Determine the [X, Y] coordinate at the center of the cell enclosing the given text.  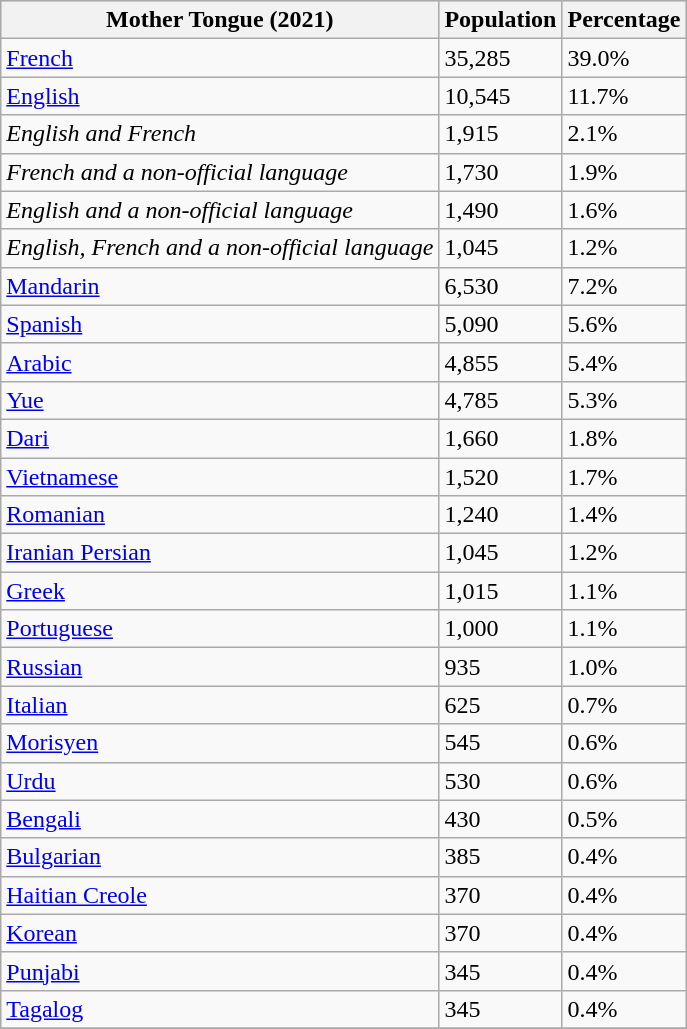
1,000 [500, 629]
English and French [220, 134]
7.2% [624, 286]
English, French and a non-official language [220, 248]
5.3% [624, 400]
1,915 [500, 134]
Vietnamese [220, 477]
385 [500, 857]
10,545 [500, 96]
Iranian Persian [220, 553]
Greek [220, 591]
English and a non-official language [220, 210]
5.4% [624, 362]
1.6% [624, 210]
Tagalog [220, 1009]
430 [500, 819]
Haitian Creole [220, 895]
Russian [220, 667]
11.7% [624, 96]
French and a non-official language [220, 172]
Arabic [220, 362]
Portuguese [220, 629]
1.0% [624, 667]
Yue [220, 400]
French [220, 58]
1,660 [500, 438]
2.1% [624, 134]
Urdu [220, 781]
39.0% [624, 58]
4,855 [500, 362]
35,285 [500, 58]
1,015 [500, 591]
Korean [220, 933]
Bulgarian [220, 857]
Population [500, 20]
1,240 [500, 515]
Dari [220, 438]
545 [500, 743]
Morisyen [220, 743]
1,520 [500, 477]
5,090 [500, 324]
Mandarin [220, 286]
6,530 [500, 286]
Bengali [220, 819]
1.8% [624, 438]
935 [500, 667]
530 [500, 781]
Romanian [220, 515]
5.6% [624, 324]
Italian [220, 705]
Punjabi [220, 971]
English [220, 96]
0.7% [624, 705]
1.4% [624, 515]
Mother Tongue (2021) [220, 20]
Spanish [220, 324]
0.5% [624, 819]
625 [500, 705]
1,730 [500, 172]
4,785 [500, 400]
1,490 [500, 210]
1.7% [624, 477]
Percentage [624, 20]
1.9% [624, 172]
